Scan for the cell matching the given text and deliver its (X, Y) coordinate at center. 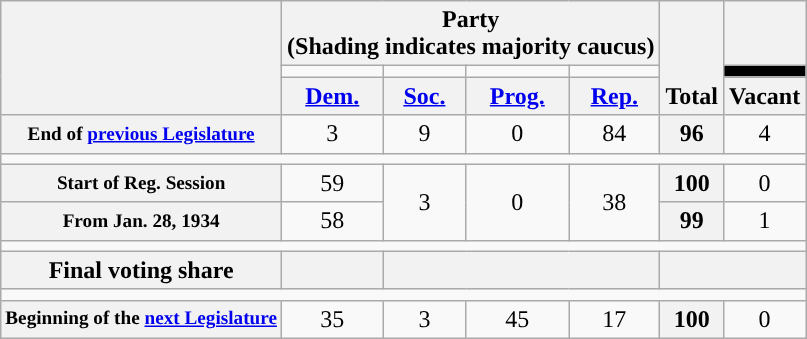
End of previous Legislature (142, 134)
Total (692, 58)
Final voting share (142, 270)
59 (333, 183)
96 (692, 134)
Rep. (614, 96)
Soc. (424, 96)
84 (614, 134)
From Jan. 28, 1934 (142, 221)
Beginning of the next Legislature (142, 319)
99 (692, 221)
4 (764, 134)
Party (Shading indicates majority caucus) (471, 34)
38 (614, 202)
1 (764, 221)
Prog. (518, 96)
35 (333, 319)
45 (518, 319)
Dem. (333, 96)
Start of Reg. Session (142, 183)
9 (424, 134)
Vacant (764, 96)
58 (333, 221)
17 (614, 319)
